From the cell containing the given text, extract its center point as [x, y] coordinate. 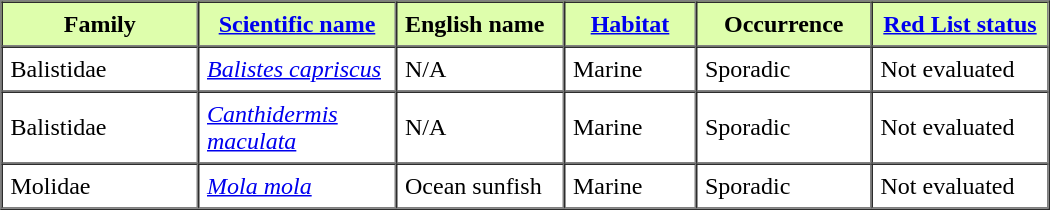
Molidae [100, 186]
Red List status [960, 24]
Mola mola [297, 186]
Scientific name [297, 24]
Habitat [630, 24]
Canthidermis maculata [297, 128]
Occurrence [784, 24]
Family [100, 24]
English name [480, 24]
Ocean sunfish [480, 186]
Balistes capriscus [297, 68]
